Output the [x, y] coordinate of the center of the cell containing the given text.  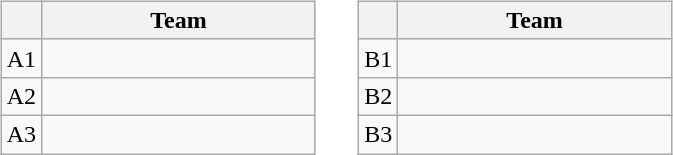
B3 [378, 134]
A1 [21, 58]
A2 [21, 96]
B2 [378, 96]
A3 [21, 134]
B1 [378, 58]
